Provide the [X, Y] coordinate of the cell's center where the given text is located.  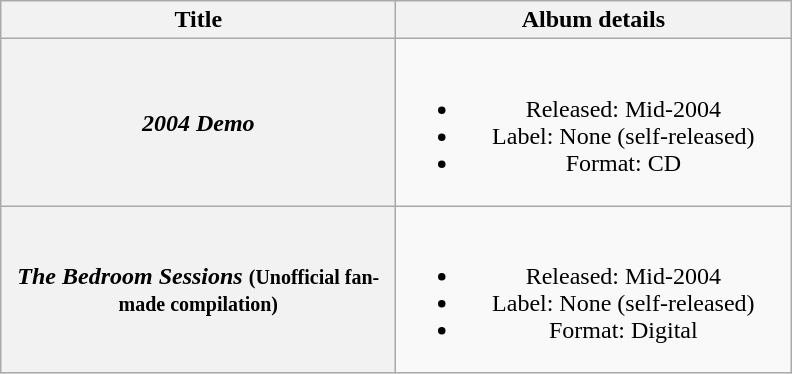
2004 Demo [198, 122]
Released: Mid-2004Label: None (self-released)Format: CD [594, 122]
Released: Mid-2004Label: None (self-released)Format: Digital [594, 290]
The Bedroom Sessions (Unofficial fan-made compilation) [198, 290]
Title [198, 20]
Album details [594, 20]
